Identify which cell holds the provided text, then report its [X, Y] central coordinate. 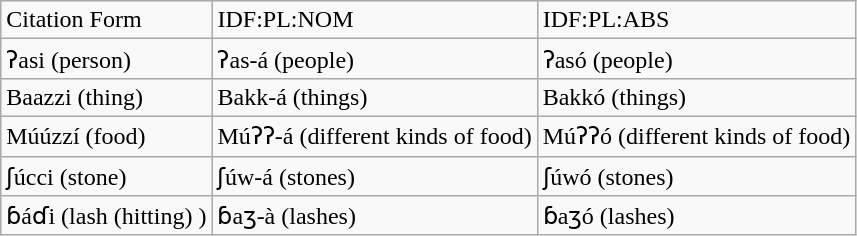
Bakkó (things) [696, 97]
ʃúcci (stone) [106, 176]
Múʔʔ-á (different kinds of food) [374, 136]
Múʔʔó (different kinds of food) [696, 136]
Bakk-á (things) [374, 97]
IDF:PL:ABS [696, 20]
ʃúw-á (stones) [374, 176]
IDF:PL:NOM [374, 20]
Baazzi (thing) [106, 97]
ʔasó (people) [696, 59]
Múúzzí (food) [106, 136]
ʔas-á (people) [374, 59]
ɓaʒ-à (lashes) [374, 216]
ɓaʒó (lashes) [696, 216]
ʔasi (person) [106, 59]
ɓáɗi (lash (hitting) ) [106, 216]
Citation Form [106, 20]
ʃúwó (stones) [696, 176]
